Capture the cell that displays the provided text and extract its (X, Y) central coordinate. 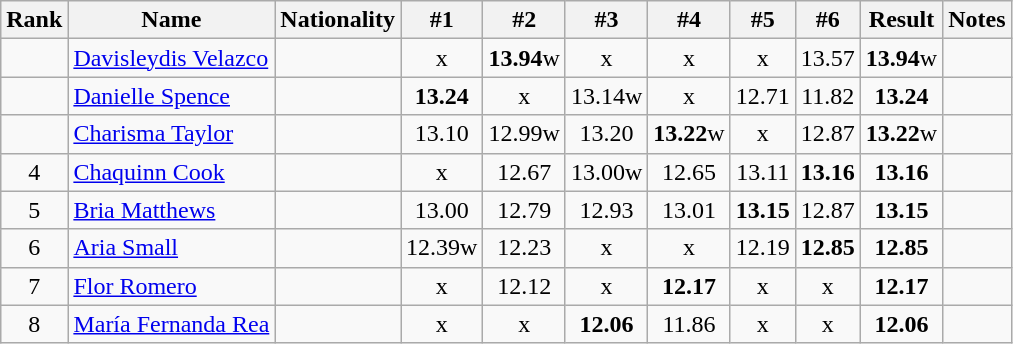
Rank (34, 20)
12.19 (762, 248)
11.86 (689, 324)
12.99w (524, 134)
Danielle Spence (172, 96)
13.00w (606, 172)
Charisma Taylor (172, 134)
7 (34, 286)
12.23 (524, 248)
#1 (442, 20)
Nationality (338, 20)
#3 (606, 20)
4 (34, 172)
Aria Small (172, 248)
María Fernanda Rea (172, 324)
#2 (524, 20)
12.93 (606, 210)
12.67 (524, 172)
12.65 (689, 172)
11.82 (828, 96)
Chaquinn Cook (172, 172)
13.01 (689, 210)
13.57 (828, 58)
13.00 (442, 210)
Notes (977, 20)
13.11 (762, 172)
12.39w (442, 248)
5 (34, 210)
#4 (689, 20)
Davisleydis Velazco (172, 58)
Name (172, 20)
Result (901, 20)
13.14w (606, 96)
12.79 (524, 210)
12.71 (762, 96)
13.20 (606, 134)
#5 (762, 20)
13.10 (442, 134)
Bria Matthews (172, 210)
8 (34, 324)
#6 (828, 20)
Flor Romero (172, 286)
12.12 (524, 286)
6 (34, 248)
